From the cell containing the given text, extract its center point as [X, Y] coordinate. 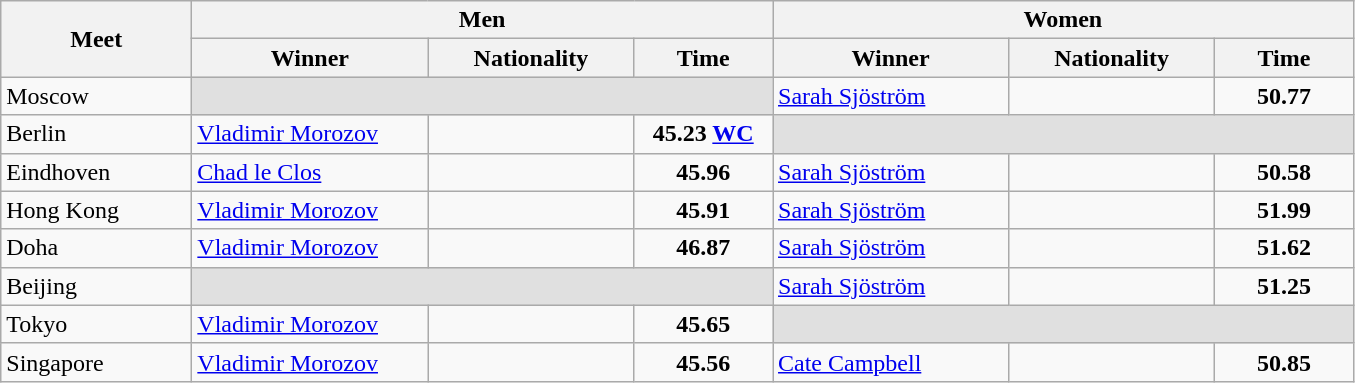
Moscow [96, 96]
Chad le Clos [310, 172]
46.87 [704, 248]
50.58 [1284, 172]
Doha [96, 248]
Beijing [96, 286]
Tokyo [96, 324]
51.99 [1284, 210]
45.91 [704, 210]
Cate Campbell [890, 362]
45.96 [704, 172]
51.25 [1284, 286]
Men [482, 20]
Berlin [96, 134]
Hong Kong [96, 210]
45.65 [704, 324]
Eindhoven [96, 172]
51.62 [1284, 248]
Singapore [96, 362]
50.77 [1284, 96]
Meet [96, 39]
45.56 [704, 362]
Women [1062, 20]
45.23 WC [704, 134]
50.85 [1284, 362]
